Return the (x, y) coordinate for the center point of the cell that contains the specified text.  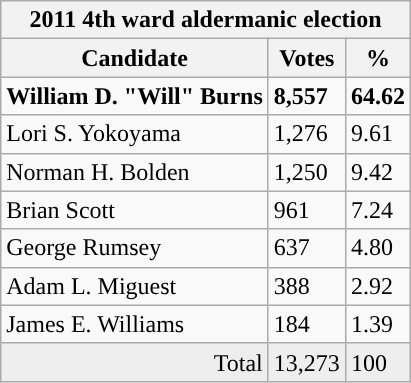
Adam L. Miguest (135, 286)
64.62 (378, 96)
Votes (306, 58)
% (378, 58)
7.24 (378, 210)
388 (306, 286)
1,276 (306, 134)
William D. "Will" Burns (135, 96)
George Rumsey (135, 248)
Candidate (135, 58)
8,557 (306, 96)
13,273 (306, 362)
4.80 (378, 248)
184 (306, 324)
2011 4th ward aldermanic election (206, 20)
Brian Scott (135, 210)
9.42 (378, 172)
2.92 (378, 286)
Total (135, 362)
James E. Williams (135, 324)
1,250 (306, 172)
Lori S. Yokoyama (135, 134)
961 (306, 210)
100 (378, 362)
Norman H. Bolden (135, 172)
1.39 (378, 324)
637 (306, 248)
9.61 (378, 134)
